Determine the (X, Y) coordinate at the center of the cell enclosing the given text.  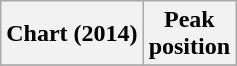
Chart (2014) (72, 34)
Peakposition (189, 34)
